Find where the given text appears and provide that cell's center as [X, Y] coordinate. 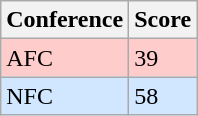
Score [163, 20]
39 [163, 58]
58 [163, 96]
Conference [65, 20]
AFC [65, 58]
NFC [65, 96]
